Determine the (X, Y) coordinate at the center of the cell enclosing the given text.  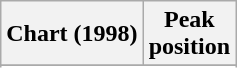
Peakposition (189, 34)
Chart (1998) (72, 34)
